Pinpoint the cell where the given text exists, returning its [x, y] midpoint coordinate. 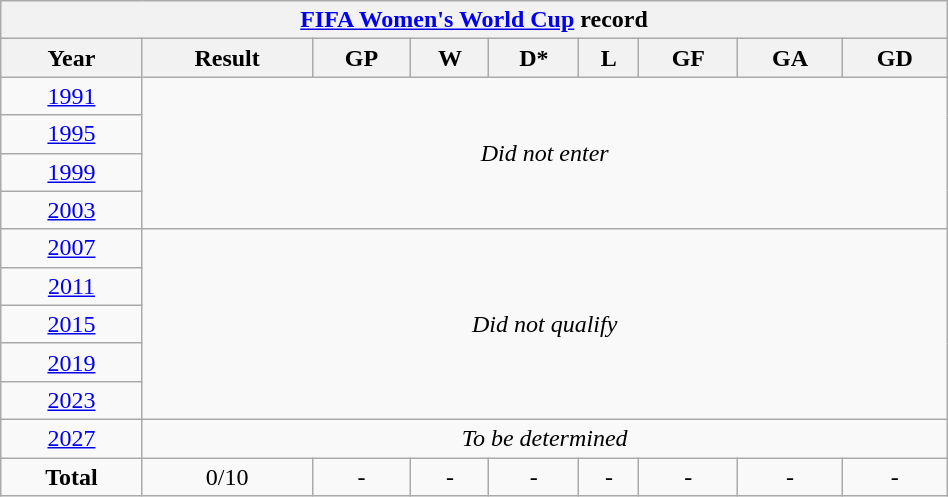
W [450, 58]
Did not qualify [544, 324]
GA [790, 58]
FIFA Women's World Cup record [474, 20]
GP [362, 58]
GD [894, 58]
GF [688, 58]
2007 [72, 248]
0/10 [227, 477]
D* [534, 58]
1995 [72, 134]
2015 [72, 324]
2027 [72, 438]
2019 [72, 362]
Total [72, 477]
Result [227, 58]
L [609, 58]
1991 [72, 96]
Did not enter [544, 153]
2003 [72, 210]
2023 [72, 400]
Year [72, 58]
2011 [72, 286]
To be determined [544, 438]
1999 [72, 172]
